Return the (x, y) coordinate for the center point of the cell that contains the specified text.  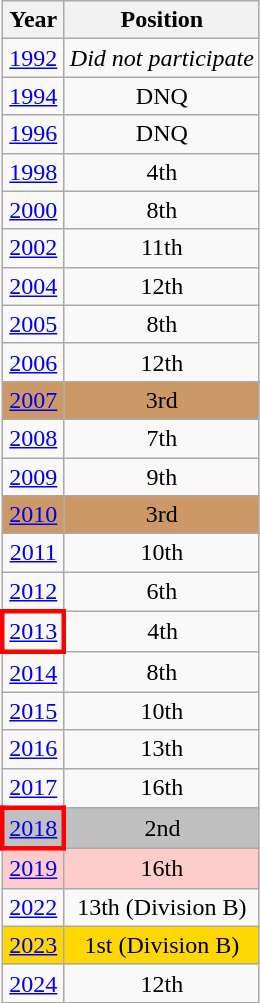
2002 (33, 248)
2017 (33, 788)
13th (Division B) (162, 907)
2010 (33, 515)
2008 (33, 438)
6th (162, 592)
11th (162, 248)
2011 (33, 553)
2023 (33, 945)
2019 (33, 869)
9th (162, 477)
Year (33, 20)
2015 (33, 711)
Position (162, 20)
2004 (33, 286)
2016 (33, 749)
2024 (33, 983)
1992 (33, 58)
1994 (33, 96)
1996 (33, 134)
Did not participate (162, 58)
2012 (33, 592)
2005 (33, 324)
2009 (33, 477)
2007 (33, 400)
1st (Division B) (162, 945)
2013 (33, 632)
13th (162, 749)
2014 (33, 672)
2006 (33, 362)
1998 (33, 172)
2nd (162, 828)
2022 (33, 907)
2000 (33, 210)
2018 (33, 828)
7th (162, 438)
